Scan for the cell matching the given text and deliver its [X, Y] coordinate at center. 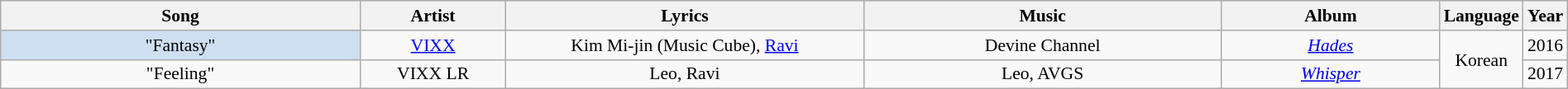
Lyrics [685, 16]
VIXX LR [433, 74]
Album [1330, 16]
"Feeling" [180, 74]
Kim Mi-jin (Music Cube), Ravi [685, 44]
Song [180, 16]
Language [1482, 16]
Artist [433, 16]
VIXX [433, 44]
2017 [1545, 74]
Devine Channel [1042, 44]
2016 [1545, 44]
Hades [1330, 44]
Leo, Ravi [685, 74]
Year [1545, 16]
Whisper [1330, 74]
Music [1042, 16]
Korean [1482, 59]
Leo, AVGS [1042, 74]
"Fantasy" [180, 44]
